Detect which cell encompasses the target text, then output its (X, Y) center coordinate. 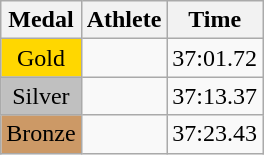
Athlete (124, 20)
Time (215, 20)
Bronze (41, 134)
Gold (41, 58)
37:23.43 (215, 134)
Medal (41, 20)
Silver (41, 96)
37:13.37 (215, 96)
37:01.72 (215, 58)
